Determine the [x, y] coordinate at the center of the cell enclosing the given text.  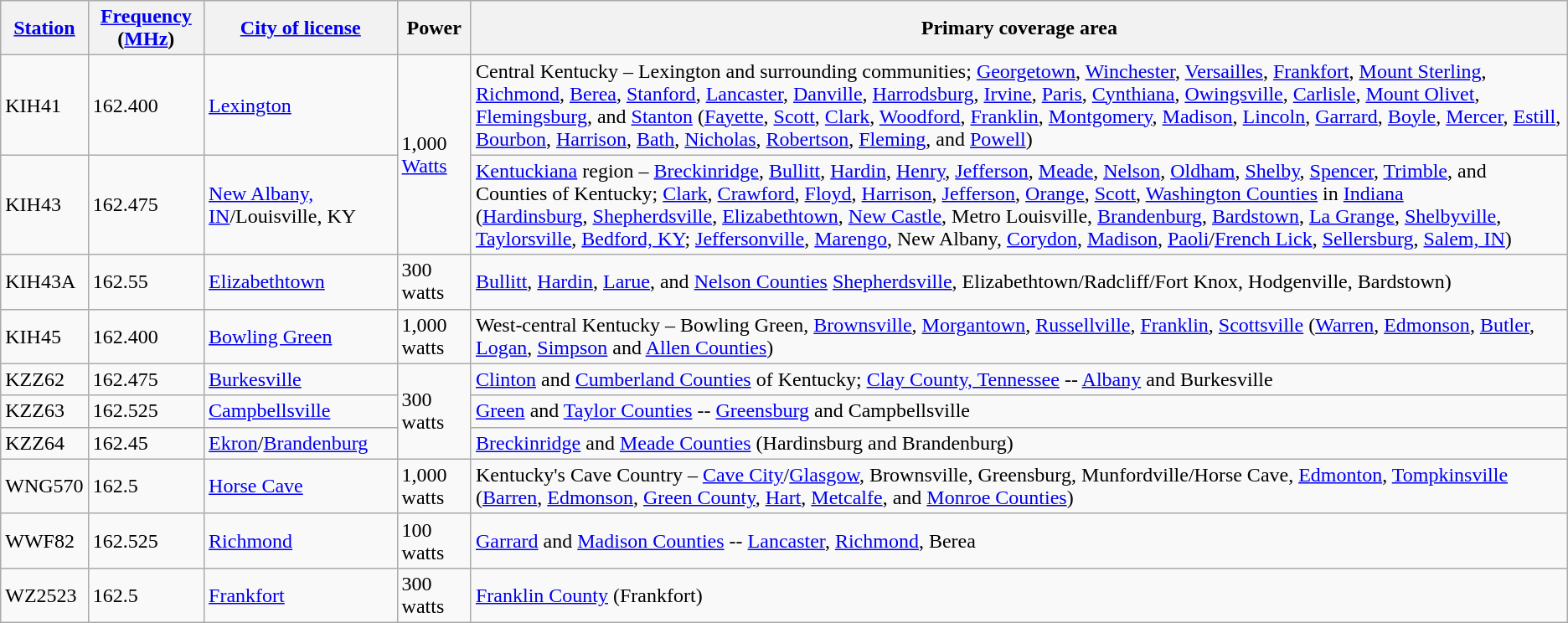
Franklin County (Frankfort) [1019, 595]
162.55 [146, 281]
Breckinridge and Meade Counties (Hardinsburg and Brandenburg) [1019, 443]
Burkesville [301, 379]
KIH41 [44, 106]
Ekron/Brandenburg [301, 443]
Green and Taylor Counties -- Greensburg and Campbellsville [1019, 411]
Lexington [301, 106]
Station [44, 28]
KIH43A [44, 281]
Bowling Green [301, 337]
162.45 [146, 443]
New Albany, IN/Louisville, KY [301, 204]
Campbellsville [301, 411]
WZ2523 [44, 595]
Richmond [301, 541]
KZZ62 [44, 379]
KZZ63 [44, 411]
1,000 Watts [434, 155]
Power [434, 28]
City of license [301, 28]
Elizabethtown [301, 281]
Clinton and Cumberland Counties of Kentucky; Clay County, Tennessee -- Albany and Burkesville [1019, 379]
WWF82 [44, 541]
Garrard and Madison Counties -- Lancaster, Richmond, Berea [1019, 541]
100 watts [434, 541]
Bullitt, Hardin, Larue, and Nelson Counties Shepherdsville, Elizabethtown/Radcliff/Fort Knox, Hodgenville, Bardstown) [1019, 281]
Primary coverage area [1019, 28]
WNG570 [44, 486]
KZZ64 [44, 443]
Frequency (MHz) [146, 28]
Horse Cave [301, 486]
KIH45 [44, 337]
KIH43 [44, 204]
Frankfort [301, 595]
